Output the [x, y] coordinate of the center of the cell containing the given text.  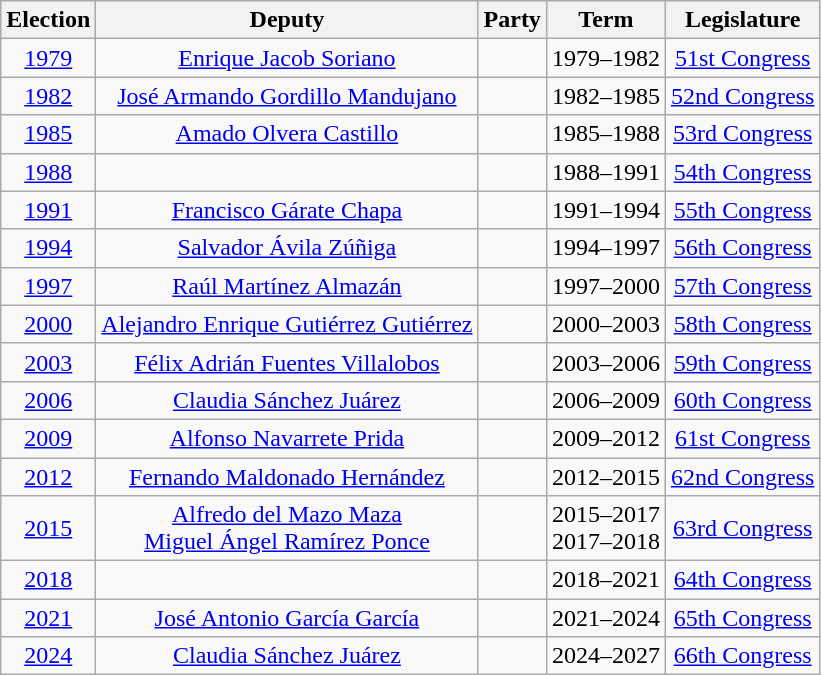
1997–2000 [606, 286]
Amado Olvera Castillo [287, 134]
1991–1994 [606, 210]
1985 [48, 134]
59th Congress [742, 362]
Raúl Martínez Almazán [287, 286]
Legislature [742, 20]
2000 [48, 324]
2003 [48, 362]
Félix Adrián Fuentes Villalobos [287, 362]
2003–2006 [606, 362]
José Armando Gordillo Mandujano [287, 96]
1979 [48, 58]
2015 [48, 528]
1985–1988 [606, 134]
57th Congress [742, 286]
65th Congress [742, 618]
2018 [48, 580]
2000–2003 [606, 324]
58th Congress [742, 324]
61st Congress [742, 438]
1997 [48, 286]
2021–2024 [606, 618]
66th Congress [742, 656]
1994–1997 [606, 248]
63rd Congress [742, 528]
Salvador Ávila Zúñiga [287, 248]
Alejandro Enrique Gutiérrez Gutiérrez [287, 324]
Deputy [287, 20]
Term [606, 20]
52nd Congress [742, 96]
Alfonso Navarrete Prida [287, 438]
2021 [48, 618]
1988 [48, 172]
Fernando Maldonado Hernández [287, 477]
1988–1991 [606, 172]
56th Congress [742, 248]
51st Congress [742, 58]
1982 [48, 96]
2012–2015 [606, 477]
2006–2009 [606, 400]
1994 [48, 248]
1979–1982 [606, 58]
62nd Congress [742, 477]
2006 [48, 400]
64th Congress [742, 580]
Francisco Gárate Chapa [287, 210]
Enrique Jacob Soriano [287, 58]
54th Congress [742, 172]
53rd Congress [742, 134]
1982–1985 [606, 96]
José Antonio García García [287, 618]
2018–2021 [606, 580]
Party [512, 20]
60th Congress [742, 400]
2009–2012 [606, 438]
Election [48, 20]
2015–20172017–2018 [606, 528]
55th Congress [742, 210]
2024 [48, 656]
2012 [48, 477]
2024–2027 [606, 656]
1991 [48, 210]
2009 [48, 438]
Alfredo del Mazo MazaMiguel Ángel Ramírez Ponce [287, 528]
